Return the [X, Y] coordinate for the center point of the cell that contains the specified text.  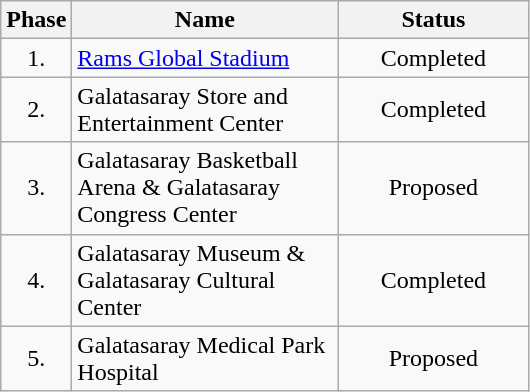
Galatasaray Basketball Arena & Galatasaray Congress Center [205, 188]
Rams Global Stadium [205, 58]
Phase [36, 20]
3. [36, 188]
1. [36, 58]
Name [205, 20]
5. [36, 358]
Galatasaray Museum & Galatasaray Cultural Center [205, 280]
4. [36, 280]
2. [36, 110]
Galatasaray Store and Entertainment Center [205, 110]
Galatasaray Medical Park Hospital [205, 358]
Status [434, 20]
